Return the (x, y) coordinate for the center point of the cell that contains the specified text.  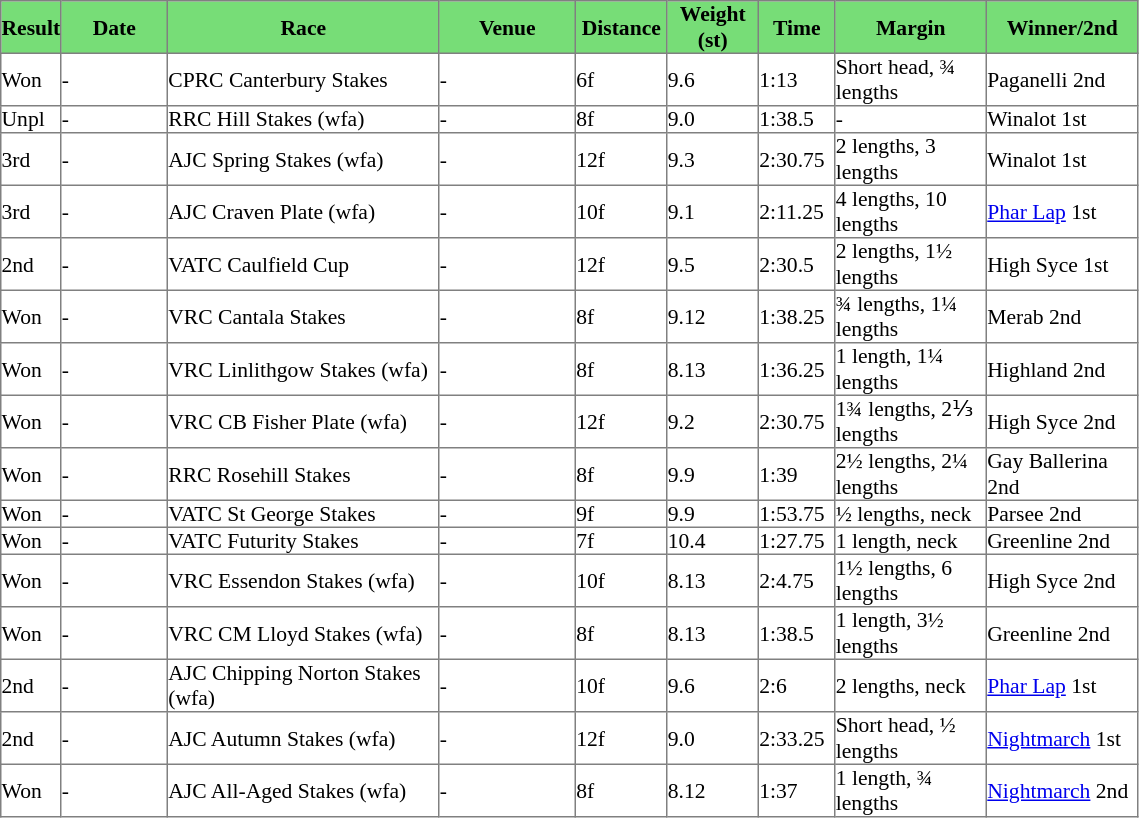
Race (304, 27)
VATC St George Stakes (304, 514)
6f (622, 79)
4 lengths, 10 lengths (911, 211)
Nightmarch 1st (1063, 738)
9.5 (713, 264)
Parsee 2nd (1063, 514)
2:30.5 (797, 264)
Weight (st) (713, 27)
1 length, 3½ lengths (911, 633)
2:33.25 (797, 738)
Highland 2nd (1063, 369)
1 length, neck (911, 540)
1:37 (797, 790)
AJC Spring Stakes (wfa) (304, 159)
High Syce 1st (1063, 264)
Nightmarch 2nd (1063, 790)
9.2 (713, 421)
1:27.75 (797, 540)
2 lengths, 3 lengths (911, 159)
AJC Craven Plate (wfa) (304, 211)
VATC Futurity Stakes (304, 540)
1:53.75 (797, 514)
VRC Essendon Stakes (wfa) (304, 580)
1 length, 1¼ lengths (911, 369)
9.1 (713, 211)
2 lengths, 1½ lengths (911, 264)
1½ lengths, 6 lengths (911, 580)
1¾ lengths, 2⅓ lengths (911, 421)
Margin (911, 27)
AJC Chipping Norton Stakes (wfa) (304, 685)
2 lengths, neck (911, 685)
1:36.25 (797, 369)
9f (622, 514)
Winner/2nd (1063, 27)
10.4 (713, 540)
AJC All-Aged Stakes (wfa) (304, 790)
VRC CB Fisher Plate (wfa) (304, 421)
VRC CM Lloyd Stakes (wfa) (304, 633)
9.3 (713, 159)
AJC Autumn Stakes (wfa) (304, 738)
Date (114, 27)
VRC Cantala Stakes (304, 316)
1 length, ¾ lengths (911, 790)
2½ lengths, 2¼ lengths (911, 474)
9.12 (713, 316)
7f (622, 540)
2:6 (797, 685)
½ lengths, neck (911, 514)
2:4.75 (797, 580)
Time (797, 27)
8.12 (713, 790)
Short head, ½ lengths (911, 738)
Merab 2nd (1063, 316)
1:39 (797, 474)
RRC Hill Stakes (wfa) (304, 120)
1:13 (797, 79)
RRC Rosehill Stakes (304, 474)
VRC Linlithgow Stakes (wfa) (304, 369)
Distance (622, 27)
Paganelli 2nd (1063, 79)
¾ lengths, 1¼ lengths (911, 316)
1:38.25 (797, 316)
Gay Ballerina 2nd (1063, 474)
Result (31, 27)
2:11.25 (797, 211)
CPRC Canterbury Stakes (304, 79)
Unpl (31, 120)
Short head, ¾ lengths (911, 79)
VATC Caulfield Cup (304, 264)
Venue (507, 27)
